Locate the cell with the specified text and output its [X, Y] center coordinate. 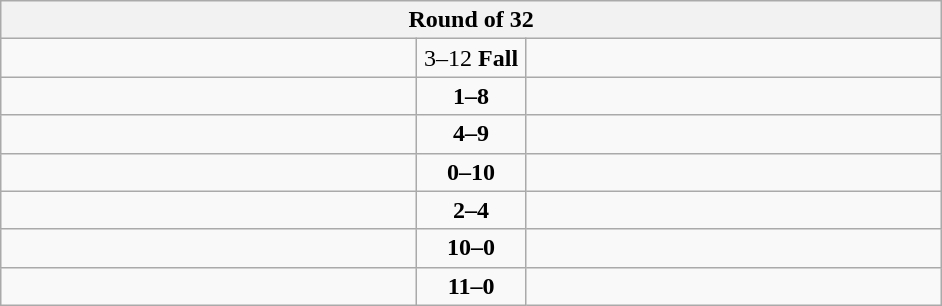
1–8 [472, 96]
4–9 [472, 134]
0–10 [472, 172]
10–0 [472, 248]
Round of 32 [472, 20]
11–0 [472, 286]
3–12 Fall [472, 58]
2–4 [472, 210]
